Pinpoint the cell where the given text exists, returning its [x, y] midpoint coordinate. 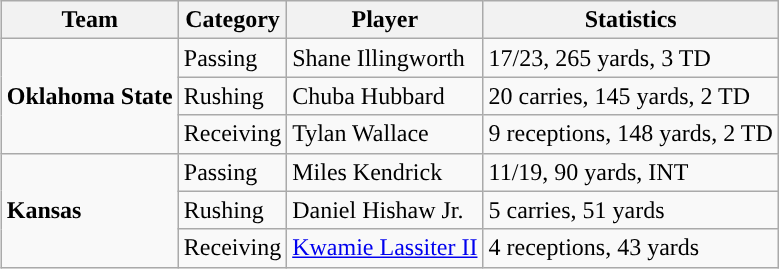
20 carries, 145 yards, 2 TD [630, 96]
5 carries, 51 yards [630, 210]
4 receptions, 43 yards [630, 248]
Tylan Wallace [385, 134]
Oklahoma State [90, 96]
Player [385, 20]
Chuba Hubbard [385, 96]
Kwamie Lassiter II [385, 248]
Daniel Hishaw Jr. [385, 210]
Shane Illingworth [385, 58]
11/19, 90 yards, INT [630, 172]
Kansas [90, 210]
Statistics [630, 20]
Category [232, 20]
9 receptions, 148 yards, 2 TD [630, 134]
17/23, 265 yards, 3 TD [630, 58]
Miles Kendrick [385, 172]
Team [90, 20]
